Provide the [X, Y] coordinate of the cell's center where the given text is located.  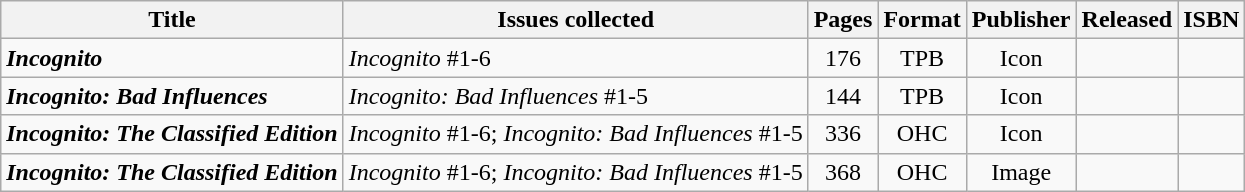
Pages [843, 20]
Publisher [1021, 20]
176 [843, 58]
Issues collected [576, 20]
Image [1021, 172]
Title [172, 20]
Incognito #1-6 [576, 58]
Incognito: Bad Influences #1-5 [576, 96]
144 [843, 96]
Incognito: Bad Influences [172, 96]
Format [922, 20]
Released [1127, 20]
ISBN [1212, 20]
368 [843, 172]
336 [843, 134]
Incognito [172, 58]
